Find where the given text appears and provide that cell's center as (x, y) coordinate. 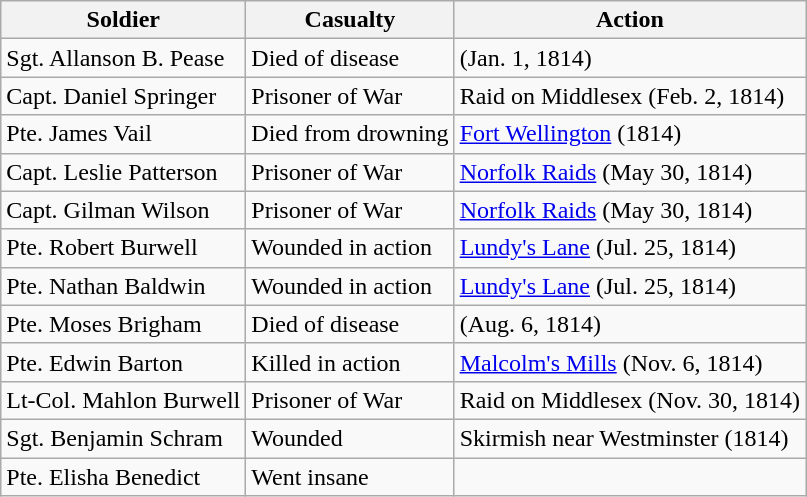
Killed in action (350, 362)
Pte. James Vail (124, 134)
Sgt. Allanson B. Pease (124, 58)
Capt. Leslie Patterson (124, 172)
Capt. Gilman Wilson (124, 210)
Fort Wellington (1814) (630, 134)
Wounded (350, 438)
Pte. Robert Burwell (124, 248)
Died from drowning (350, 134)
Casualty (350, 20)
Malcolm's Mills (Nov. 6, 1814) (630, 362)
Sgt. Benjamin Schram (124, 438)
Pte. Elisha Benedict (124, 477)
Pte. Moses Brigham (124, 324)
Soldier (124, 20)
(Aug. 6, 1814) (630, 324)
Lt-Col. Mahlon Burwell (124, 400)
Raid on Middlesex (Nov. 30, 1814) (630, 400)
Action (630, 20)
Raid on Middlesex (Feb. 2, 1814) (630, 96)
Pte. Edwin Barton (124, 362)
Pte. Nathan Baldwin (124, 286)
Went insane (350, 477)
(Jan. 1, 1814) (630, 58)
Skirmish near Westminster (1814) (630, 438)
Capt. Daniel Springer (124, 96)
